Return (X, Y) of the center of cell containing provided text 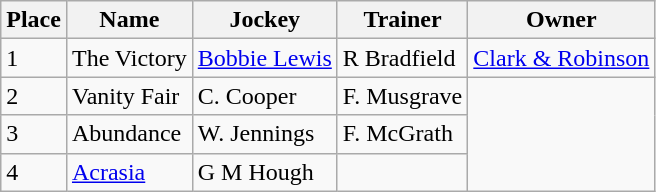
W. Jennings (264, 134)
1 (34, 58)
Name (129, 20)
F. Musgrave (402, 96)
3 (34, 134)
Place (34, 20)
R Bradfield (402, 58)
Owner (562, 20)
Abundance (129, 134)
Jockey (264, 20)
2 (34, 96)
4 (34, 172)
G M Hough (264, 172)
Clark & Robinson (562, 58)
F. McGrath (402, 134)
Vanity Fair (129, 96)
The Victory (129, 58)
C. Cooper (264, 96)
Trainer (402, 20)
Acrasia (129, 172)
Bobbie Lewis (264, 58)
